Provide the (X, Y) coordinate of the cell's center where the given text is located.  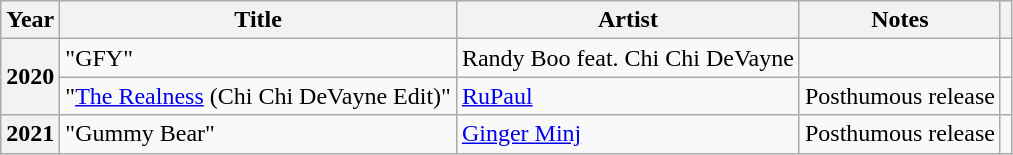
Title (258, 20)
"Gummy Bear" (258, 134)
2021 (30, 134)
Ginger Minj (628, 134)
Randy Boo feat. Chi Chi DeVayne (628, 58)
Year (30, 20)
Notes (900, 20)
RuPaul (628, 96)
2020 (30, 77)
Artist (628, 20)
"GFY" (258, 58)
"The Realness (Chi Chi DeVayne Edit)" (258, 96)
